Find where the given text appears and provide that cell's center as (x, y) coordinate. 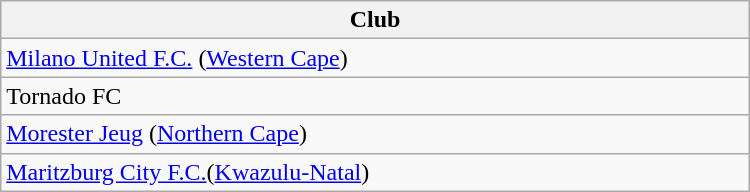
Club (375, 20)
Milano United F.C. (Western Cape) (375, 58)
Maritzburg City F.C.(Kwazulu-Natal) (375, 172)
Tornado FC (375, 96)
Morester Jeug (Northern Cape) (375, 134)
